Determine the [x, y] coordinate at the center of the cell enclosing the given text.  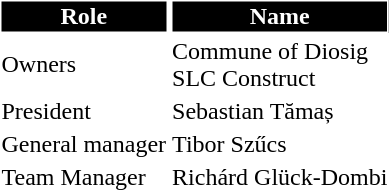
Tibor Szűcs [280, 144]
Commune of Diosig SLC Construct [280, 64]
General manager [84, 144]
Sebastian Tămaș [280, 111]
Role [84, 16]
Owners [84, 64]
President [84, 111]
Name [280, 16]
